From the cell containing the given text, extract its center point as (X, Y) coordinate. 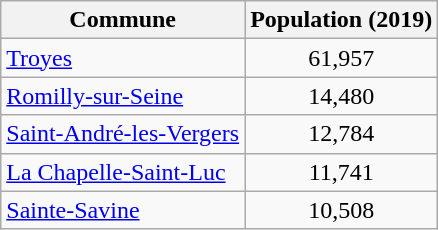
Sainte-Savine (123, 210)
Commune (123, 20)
12,784 (342, 134)
La Chapelle-Saint-Luc (123, 172)
Population (2019) (342, 20)
Romilly-sur-Seine (123, 96)
11,741 (342, 172)
Troyes (123, 58)
10,508 (342, 210)
61,957 (342, 58)
Saint-André-les-Vergers (123, 134)
14,480 (342, 96)
